Extract the [X, Y] coordinate from the center of the cell holding the provided text.  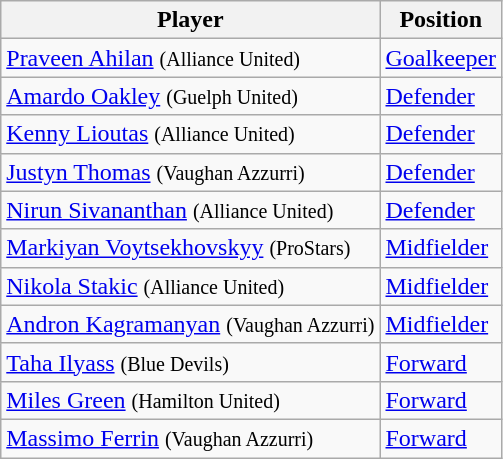
Praveen Ahilan (Alliance United) [190, 58]
Andron Kagramanyan (Vaughan Azzurri) [190, 324]
Nikola Stakic (Alliance United) [190, 286]
Massimo Ferrin (Vaughan Azzurri) [190, 438]
Miles Green (Hamilton United) [190, 400]
Markiyan Voytsekhovskyy (ProStars) [190, 248]
Justyn Thomas (Vaughan Azzurri) [190, 172]
Amardo Oakley (Guelph United) [190, 96]
Kenny Lioutas (Alliance United) [190, 134]
Goalkeeper [441, 58]
Taha Ilyass (Blue Devils) [190, 362]
Nirun Sivananthan (Alliance United) [190, 210]
Player [190, 20]
Position [441, 20]
